Return the (X, Y) coordinate for the center point of the cell that contains the specified text.  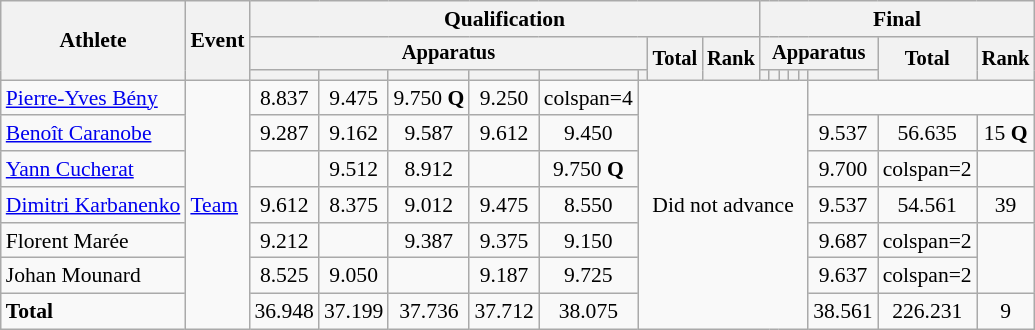
37.712 (504, 312)
Team (217, 204)
Benoît Caranobe (94, 134)
8.837 (284, 98)
8.375 (354, 205)
Pierre-Yves Bény (94, 98)
9.250 (504, 98)
9.637 (842, 276)
15 Q (1006, 134)
226.231 (928, 312)
9.700 (842, 169)
colspan=4 (588, 98)
9.387 (428, 241)
54.561 (928, 205)
38.075 (588, 312)
37.199 (354, 312)
56.635 (928, 134)
9.162 (354, 134)
Did not advance (723, 204)
Yann Cucherat (94, 169)
Dimitri Karbanenko (94, 205)
38.561 (842, 312)
9.212 (284, 241)
Johan Mounard (94, 276)
9.725 (588, 276)
9.512 (354, 169)
9.050 (354, 276)
9.587 (428, 134)
36.948 (284, 312)
37.736 (428, 312)
9.450 (588, 134)
9.187 (504, 276)
Event (217, 40)
Florent Marée (94, 241)
9.012 (428, 205)
8.550 (588, 205)
9.375 (504, 241)
8.912 (428, 169)
Final (898, 19)
8.525 (284, 276)
9.150 (588, 241)
9 (1006, 312)
9.287 (284, 134)
Athlete (94, 40)
9.687 (842, 241)
39 (1006, 205)
Qualification (504, 19)
